Scan for the cell matching the given text and deliver its [x, y] coordinate at center. 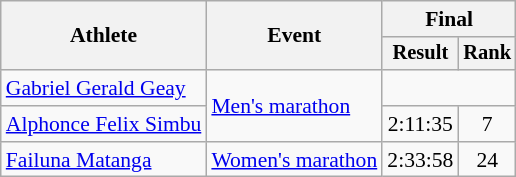
Men's marathon [294, 106]
Result [420, 54]
Rank [487, 54]
Gabriel Gerald Geay [104, 88]
Event [294, 36]
Final [449, 19]
Alphonce Felix Simbu [104, 124]
2:11:35 [420, 124]
Athlete [104, 36]
7 [487, 124]
